From the cell containing the given text, extract its center point as (x, y) coordinate. 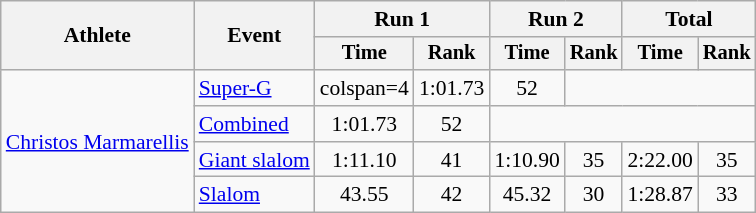
41 (452, 160)
1:28.87 (660, 195)
30 (594, 195)
1:11.10 (364, 160)
Total (688, 19)
43.55 (364, 195)
Slalom (254, 195)
45.32 (526, 195)
Run 2 (556, 19)
Christos Marmarellis (98, 141)
Athlete (98, 36)
Giant slalom (254, 160)
1:10.90 (526, 160)
42 (452, 195)
Event (254, 36)
Super-G (254, 88)
Run 1 (402, 19)
Combined (254, 124)
colspan=4 (364, 88)
2:22.00 (660, 160)
33 (727, 195)
